From the cell containing the given text, extract its center point as (x, y) coordinate. 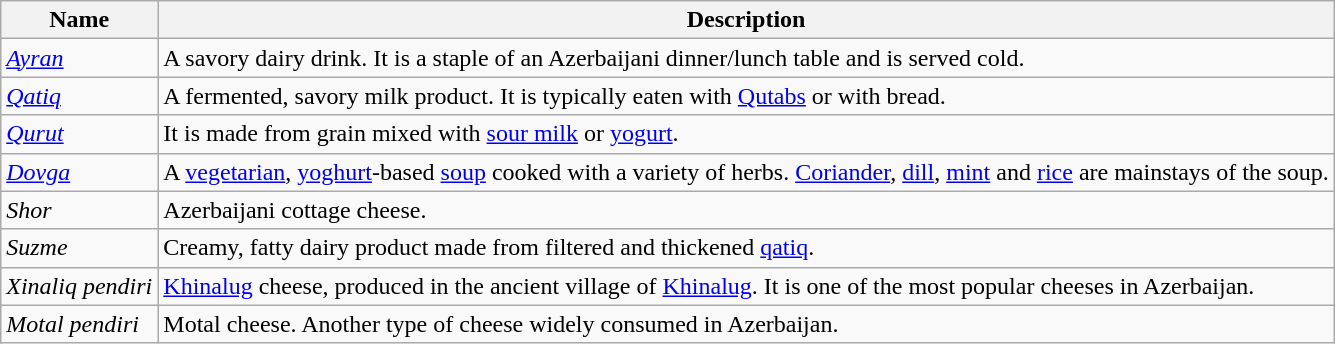
Khinalug cheese, produced in the ancient village of Khinalug. It is one of the most popular cheeses in Azerbaijan. (746, 286)
A fermented, savory milk product. It is typically eaten with Qutabs or with bread. (746, 96)
It is made from grain mixed with sour milk or yogurt. (746, 134)
Ayran (80, 58)
Motal pendiri (80, 324)
Dovga (80, 172)
A vegetarian, yoghurt-based soup cooked with a variety of herbs. Coriander, dill, mint and rice are mainstays of the soup. (746, 172)
Azerbaijani cottage cheese. (746, 210)
Motal cheese. Another type of cheese widely consumed in Azerbaijan. (746, 324)
Name (80, 20)
A savory dairy drink. It is a staple of an Azerbaijani dinner/lunch table and is served cold. (746, 58)
Creamy, fatty dairy product made from filtered and thickened qatiq. (746, 248)
Shor (80, 210)
Xinaliq pendiri (80, 286)
Description (746, 20)
Qurut (80, 134)
Suzme (80, 248)
Qatiq (80, 96)
